Return [x, y] of the center of cell containing provided text 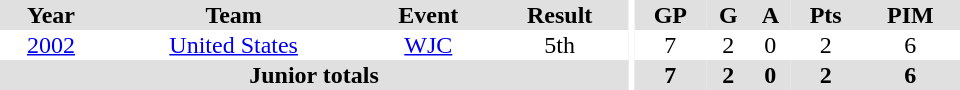
Pts [826, 15]
PIM [910, 15]
Junior totals [314, 75]
Result [560, 15]
G [728, 15]
Year [51, 15]
GP [670, 15]
Event [428, 15]
2002 [51, 45]
Team [234, 15]
United States [234, 45]
A [770, 15]
WJC [428, 45]
5th [560, 45]
